Extract the [X, Y] coordinate from the center of the cell holding the provided text.  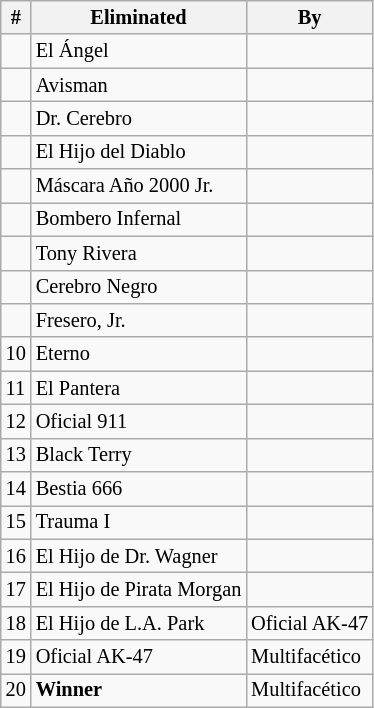
11 [16, 388]
# [16, 17]
Eliminated [138, 17]
Oficial 911 [138, 421]
Bestia 666 [138, 489]
Winner [138, 690]
14 [16, 489]
Black Terry [138, 455]
16 [16, 556]
El Hijo del Diablo [138, 152]
Cerebro Negro [138, 287]
19 [16, 657]
17 [16, 589]
Fresero, Jr. [138, 320]
20 [16, 690]
10 [16, 354]
Tony Rivera [138, 253]
13 [16, 455]
El Hijo de L.A. Park [138, 623]
El Ángel [138, 51]
El Hijo de Pirata Morgan [138, 589]
Máscara Año 2000 Jr. [138, 186]
18 [16, 623]
Dr. Cerebro [138, 118]
15 [16, 522]
Trauma I [138, 522]
By [310, 17]
El Pantera [138, 388]
Eterno [138, 354]
Avisman [138, 85]
Bombero Infernal [138, 219]
El Hijo de Dr. Wagner [138, 556]
12 [16, 421]
